Pinpoint the cell where the given text exists, returning its (x, y) midpoint coordinate. 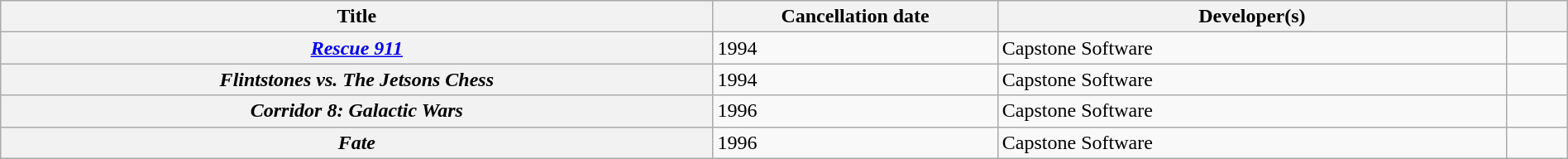
Title (357, 17)
Developer(s) (1252, 17)
Corridor 8: Galactic Wars (357, 111)
Cancellation date (855, 17)
Fate (357, 142)
Rescue 911 (357, 48)
Flintstones vs. The Jetsons Chess (357, 79)
